For the text-containing cell, return its midpoint in [x, y] coordinate format. 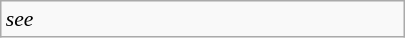
see [203, 19]
